For the text-containing cell, return its midpoint in [x, y] coordinate format. 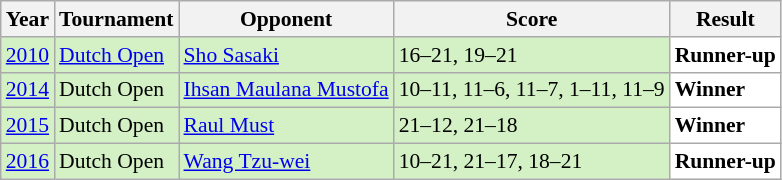
2010 [28, 55]
Score [532, 19]
Tournament [116, 19]
10–21, 21–17, 18–21 [532, 162]
Year [28, 19]
Result [726, 19]
16–21, 19–21 [532, 55]
Opponent [286, 19]
Ihsan Maulana Mustofa [286, 90]
2015 [28, 126]
10–11, 11–6, 11–7, 1–11, 11–9 [532, 90]
Sho Sasaki [286, 55]
2016 [28, 162]
21–12, 21–18 [532, 126]
Raul Must [286, 126]
2014 [28, 90]
Wang Tzu-wei [286, 162]
